Identify which cell holds the provided text, then report its [x, y] central coordinate. 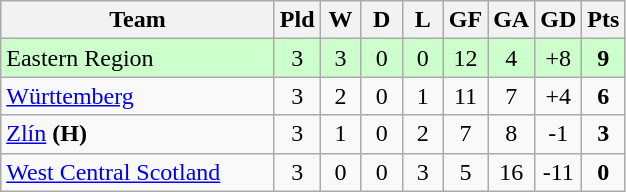
16 [512, 172]
4 [512, 58]
GD [558, 20]
Württemberg [138, 96]
-1 [558, 134]
West Central Scotland [138, 172]
GF [465, 20]
Eastern Region [138, 58]
9 [604, 58]
Zlín (H) [138, 134]
5 [465, 172]
L [422, 20]
6 [604, 96]
8 [512, 134]
+8 [558, 58]
+4 [558, 96]
-11 [558, 172]
Team [138, 20]
Pld [297, 20]
W [340, 20]
12 [465, 58]
D [382, 20]
11 [465, 96]
Pts [604, 20]
GA [512, 20]
